Find where the given text appears and provide that cell's center as [X, Y] coordinate. 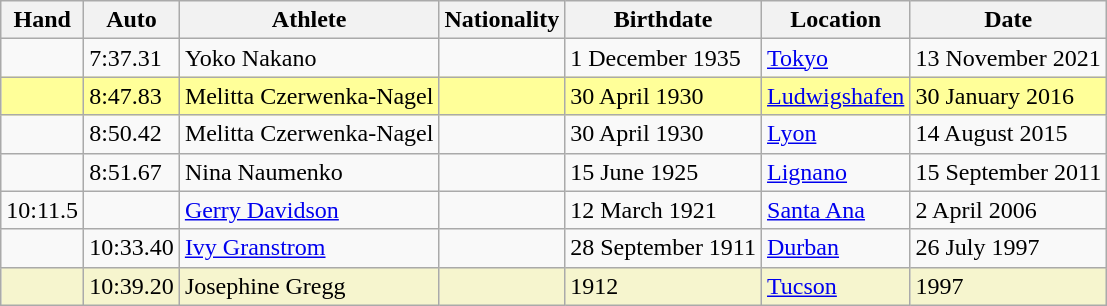
8:47.83 [132, 96]
Ludwigshafen [836, 96]
Lyon [836, 134]
10:39.20 [132, 286]
Hand [42, 20]
28 September 1911 [664, 248]
12 March 1921 [664, 210]
Birthdate [664, 20]
15 June 1925 [664, 172]
7:37.31 [132, 58]
Gerry Davidson [309, 210]
Ivy Granstrom [309, 248]
15 September 2011 [1008, 172]
Yoko Nakano [309, 58]
30 January 2016 [1008, 96]
10:11.5 [42, 210]
1 December 1935 [664, 58]
1912 [664, 286]
26 July 1997 [1008, 248]
10:33.40 [132, 248]
8:50.42 [132, 134]
Location [836, 20]
Auto [132, 20]
1997 [1008, 286]
13 November 2021 [1008, 58]
Date [1008, 20]
8:51.67 [132, 172]
Durban [836, 248]
2 April 2006 [1008, 210]
Josephine Gregg [309, 286]
Nationality [502, 20]
14 August 2015 [1008, 134]
Athlete [309, 20]
Santa Ana [836, 210]
Lignano [836, 172]
Tokyo [836, 58]
Nina Naumenko [309, 172]
Tucson [836, 286]
